Scan for the cell matching the given text and deliver its [x, y] coordinate at center. 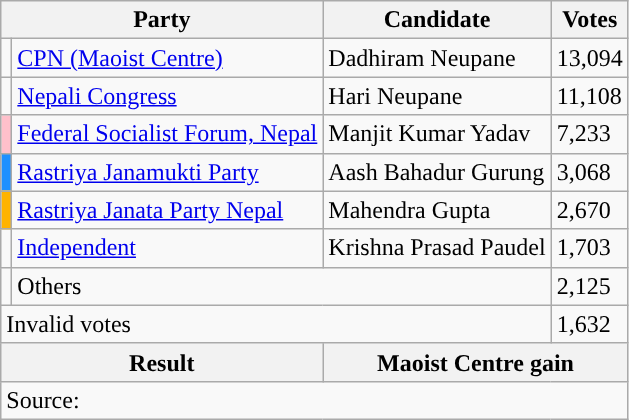
7,233 [590, 134]
11,108 [590, 96]
3,068 [590, 172]
1,632 [590, 324]
Invalid votes [276, 324]
2,125 [590, 286]
Others [282, 286]
Manjit Kumar Yadav [437, 134]
Result [162, 362]
Source: [314, 400]
2,670 [590, 210]
Maoist Centre gain [476, 362]
13,094 [590, 58]
Rastriya Janata Party Nepal [168, 210]
Aash Bahadur Gurung [437, 172]
Independent [168, 248]
Party [162, 20]
Krishna Prasad Paudel [437, 248]
CPN (Maoist Centre) [168, 58]
Candidate [437, 20]
Hari Neupane [437, 96]
Federal Socialist Forum, Nepal [168, 134]
1,703 [590, 248]
Mahendra Gupta [437, 210]
Rastriya Janamukti Party [168, 172]
Dadhiram Neupane [437, 58]
Nepali Congress [168, 96]
Votes [590, 20]
